Return (X, Y) of the center of cell containing provided text 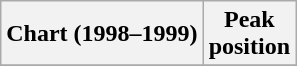
Peak position (249, 34)
Chart (1998–1999) (102, 34)
